From the cell containing the given text, extract its center point as (x, y) coordinate. 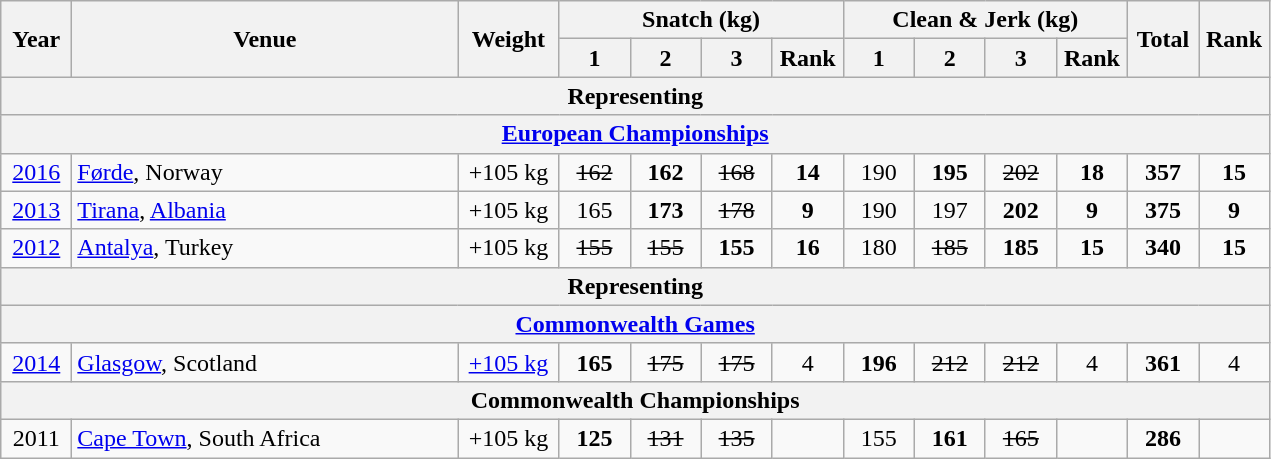
161 (950, 438)
178 (736, 210)
2011 (36, 438)
286 (1162, 438)
16 (808, 248)
340 (1162, 248)
2014 (36, 362)
125 (594, 438)
Weight (508, 39)
168 (736, 172)
Commonwealth Games (636, 324)
2013 (36, 210)
Clean & Jerk (kg) (985, 20)
196 (878, 362)
Glasgow, Scotland (265, 362)
180 (878, 248)
195 (950, 172)
135 (736, 438)
375 (1162, 210)
Venue (265, 39)
14 (808, 172)
European Championships (636, 134)
Commonwealth Championships (636, 400)
2016 (36, 172)
361 (1162, 362)
Snatch (kg) (701, 20)
Antalya, Turkey (265, 248)
131 (666, 438)
197 (950, 210)
Cape Town, South Africa (265, 438)
Tirana, Albania (265, 210)
Førde, Norway (265, 172)
2012 (36, 248)
Year (36, 39)
173 (666, 210)
18 (1092, 172)
Total (1162, 39)
357 (1162, 172)
